Extract the (X, Y) coordinate from the center of the cell holding the provided text.  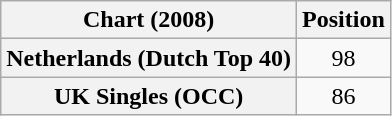
86 (344, 96)
UK Singles (OCC) (149, 96)
Chart (2008) (149, 20)
Netherlands (Dutch Top 40) (149, 58)
98 (344, 58)
Position (344, 20)
